Provide the [X, Y] coordinate of the cell's center where the given text is located.  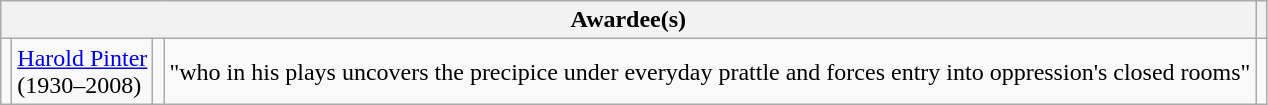
Harold Pinter(1930–2008) [82, 72]
"who in his plays uncovers the precipice under everyday prattle and forces entry into oppression's closed rooms" [710, 72]
Awardee(s) [628, 20]
